Output the (x, y) coordinate of the center of the cell containing the given text.  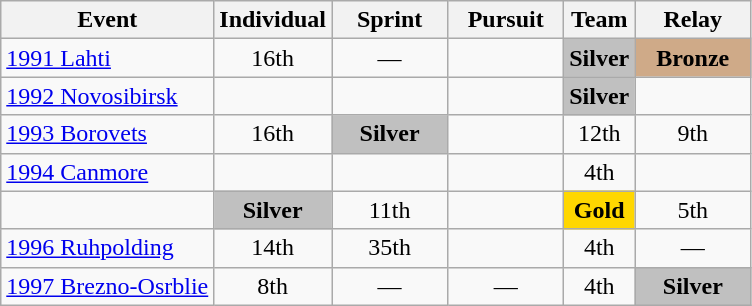
1997 Brezno-Osrblie (108, 286)
Relay (693, 20)
35th (390, 248)
12th (600, 134)
Team (600, 20)
Bronze (693, 58)
11th (390, 210)
Sprint (390, 20)
1992 Novosibirsk (108, 96)
Gold (600, 210)
Event (108, 20)
1991 Lahti (108, 58)
Individual (273, 20)
14th (273, 248)
9th (693, 134)
8th (273, 286)
1996 Ruhpolding (108, 248)
Pursuit (506, 20)
1993 Borovets (108, 134)
5th (693, 210)
1994 Canmore (108, 172)
